Capture the cell that displays the provided text and extract its [x, y] central coordinate. 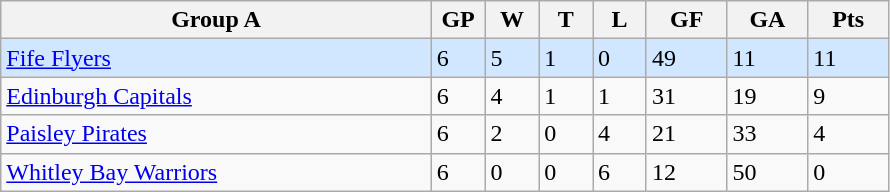
50 [768, 172]
Edinburgh Capitals [216, 96]
GA [768, 20]
2 [512, 134]
Fife Flyers [216, 58]
9 [848, 96]
19 [768, 96]
49 [686, 58]
Whitley Bay Warriors [216, 172]
5 [512, 58]
T [566, 20]
GF [686, 20]
L [620, 20]
12 [686, 172]
GP [458, 20]
Paisley Pirates [216, 134]
Pts [848, 20]
Group A [216, 20]
21 [686, 134]
33 [768, 134]
31 [686, 96]
W [512, 20]
